Determine the (X, Y) coordinate at the center of the cell enclosing the given text.  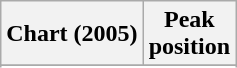
Peak position (189, 34)
Chart (2005) (72, 34)
